Identify which cell holds the provided text, then report its [x, y] central coordinate. 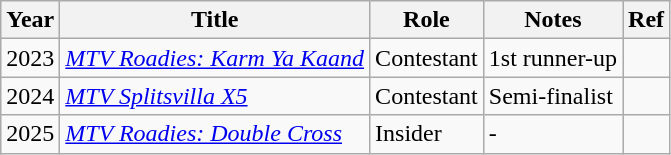
2025 [30, 134]
MTV Roadies: Karm Ya Kaand [215, 58]
1st runner-up [552, 58]
Ref [646, 20]
Insider [427, 134]
Semi-finalist [552, 96]
MTV Roadies: Double Cross [215, 134]
2024 [30, 96]
Year [30, 20]
Role [427, 20]
Title [215, 20]
2023 [30, 58]
- [552, 134]
MTV Splitsvilla X5 [215, 96]
Notes [552, 20]
